Locate the cell with the specified text and output its (X, Y) center coordinate. 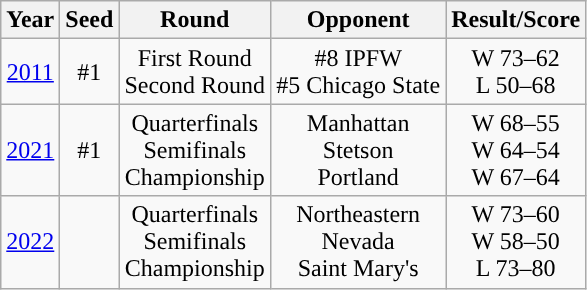
W 68–55W 64–54W 67–64 (516, 150)
First RoundSecond Round (195, 72)
W 73–62L 50–68 (516, 72)
NortheasternNevadaSaint Mary's (358, 242)
2021 (30, 150)
Seed (90, 20)
Result/Score (516, 20)
2022 (30, 242)
Round (195, 20)
2011 (30, 72)
#8 IPFW#5 Chicago State (358, 72)
Year (30, 20)
ManhattanStetsonPortland (358, 150)
Opponent (358, 20)
W 73–60W 58–50L 73–80 (516, 242)
